Determine the (X, Y) coordinate at the center of the cell enclosing the given text.  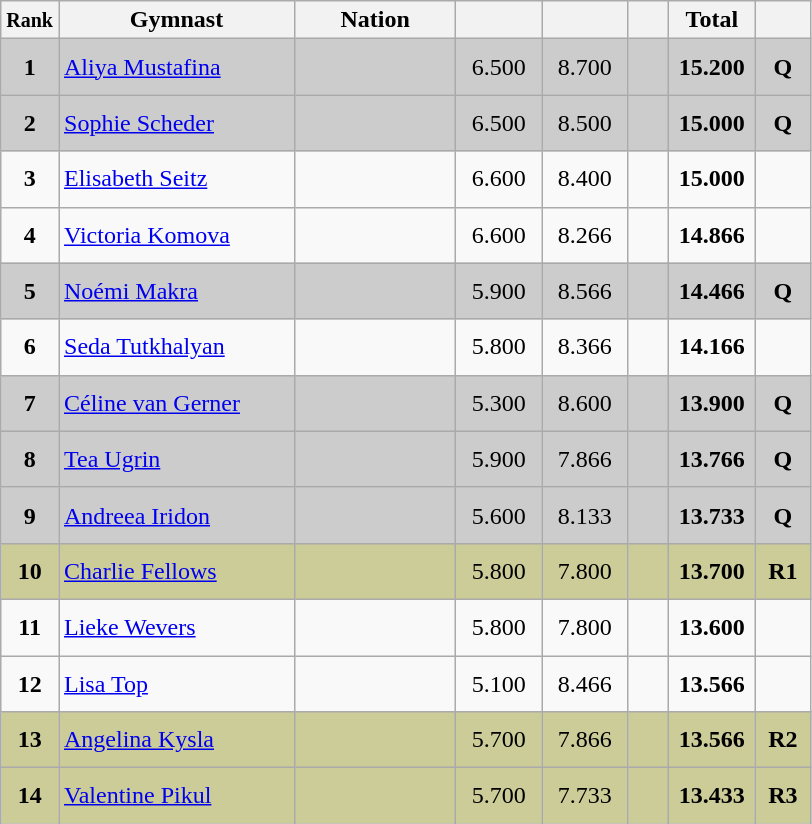
Sophie Scheder (176, 123)
Andreea Iridon (176, 515)
11 (30, 627)
8.700 (585, 67)
8.566 (585, 291)
R3 (783, 796)
8.600 (585, 403)
R1 (783, 571)
15.200 (712, 67)
9 (30, 515)
Elisabeth Seitz (176, 179)
13.900 (712, 403)
13.433 (712, 796)
R2 (783, 740)
8.500 (585, 123)
14.166 (712, 347)
13.766 (712, 459)
8 (30, 459)
Lisa Top (176, 684)
Charlie Fellows (176, 571)
Seda Tutkhalyan (176, 347)
5 (30, 291)
Noémi Makra (176, 291)
Rank (30, 20)
Angelina Kysla (176, 740)
10 (30, 571)
5.100 (499, 684)
13.733 (712, 515)
Céline van Gerner (176, 403)
3 (30, 179)
14.466 (712, 291)
4 (30, 235)
12 (30, 684)
Victoria Komova (176, 235)
7.733 (585, 796)
6 (30, 347)
5.300 (499, 403)
5.600 (499, 515)
8.400 (585, 179)
1 (30, 67)
13 (30, 740)
Tea Ugrin (176, 459)
14.866 (712, 235)
13.700 (712, 571)
14 (30, 796)
Gymnast (176, 20)
Lieke Wevers (176, 627)
7 (30, 403)
8.133 (585, 515)
8.466 (585, 684)
Nation (376, 20)
13.600 (712, 627)
8.266 (585, 235)
Total (712, 20)
8.366 (585, 347)
2 (30, 123)
Valentine Pikul (176, 796)
Aliya Mustafina (176, 67)
